From the cell containing the given text, extract its center point as (x, y) coordinate. 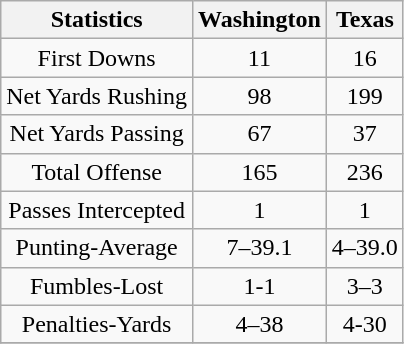
16 (364, 58)
Net Yards Rushing (97, 96)
165 (260, 172)
Net Yards Passing (97, 134)
Punting-Average (97, 248)
4–38 (260, 324)
Passes Intercepted (97, 210)
11 (260, 58)
Texas (364, 20)
4–39.0 (364, 248)
Fumbles-Lost (97, 286)
1-1 (260, 286)
Total Offense (97, 172)
236 (364, 172)
Statistics (97, 20)
199 (364, 96)
Penalties-Yards (97, 324)
4-30 (364, 324)
First Downs (97, 58)
67 (260, 134)
37 (364, 134)
Washington (260, 20)
3–3 (364, 286)
98 (260, 96)
7–39.1 (260, 248)
